Scan for the cell matching the given text and deliver its [x, y] coordinate at center. 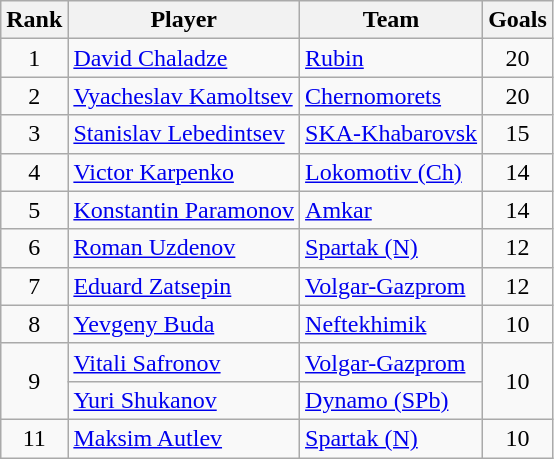
Chernomorets [392, 96]
Maksim Autlev [184, 438]
Yuri Shukanov [184, 400]
6 [34, 248]
4 [34, 172]
Dynamo (SPb) [392, 400]
Rubin [392, 58]
5 [34, 210]
7 [34, 286]
David Chaladze [184, 58]
Lokomotiv (Ch) [392, 172]
SKA-Khabarovsk [392, 134]
2 [34, 96]
Vyacheslav Kamoltsev [184, 96]
Rank [34, 20]
Konstantin Paramonov [184, 210]
Eduard Zatsepin [184, 286]
Neftekhimik [392, 324]
Vitali Safronov [184, 362]
Player [184, 20]
Team [392, 20]
Goals [518, 20]
Amkar [392, 210]
Roman Uzdenov [184, 248]
Stanislav Lebedintsev [184, 134]
3 [34, 134]
11 [34, 438]
Yevgeny Buda [184, 324]
9 [34, 381]
8 [34, 324]
Victor Karpenko [184, 172]
15 [518, 134]
1 [34, 58]
